Determine the [x, y] coordinate at the center of the cell enclosing the given text.  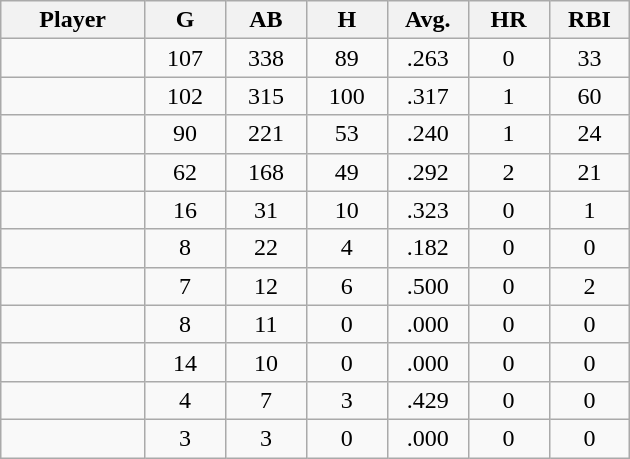
.323 [428, 210]
107 [186, 58]
338 [266, 58]
.317 [428, 96]
RBI [590, 20]
.263 [428, 58]
90 [186, 134]
.240 [428, 134]
AB [266, 20]
.500 [428, 286]
24 [590, 134]
62 [186, 172]
Avg. [428, 20]
221 [266, 134]
.429 [428, 400]
6 [346, 286]
89 [346, 58]
60 [590, 96]
Player [73, 20]
G [186, 20]
168 [266, 172]
33 [590, 58]
315 [266, 96]
31 [266, 210]
12 [266, 286]
HR [508, 20]
14 [186, 362]
22 [266, 248]
49 [346, 172]
102 [186, 96]
16 [186, 210]
100 [346, 96]
21 [590, 172]
.292 [428, 172]
11 [266, 324]
53 [346, 134]
H [346, 20]
.182 [428, 248]
